Return the (X, Y) coordinate for the center point of the cell that contains the specified text.  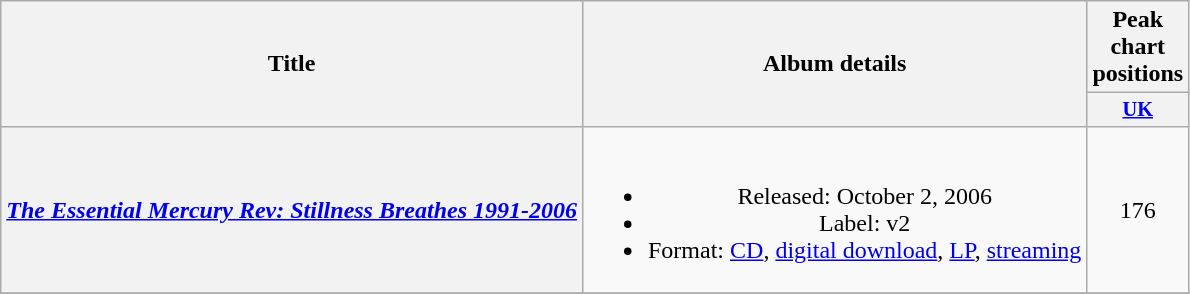
Album details (834, 64)
Title (292, 64)
The Essential Mercury Rev: Stillness Breathes 1991-2006 (292, 210)
176 (1138, 210)
UK (1138, 110)
Released: October 2, 2006Label: v2Format: CD, digital download, LP, streaming (834, 210)
Peak chart positions (1138, 47)
